From the cell containing the given text, extract its center point as (X, Y) coordinate. 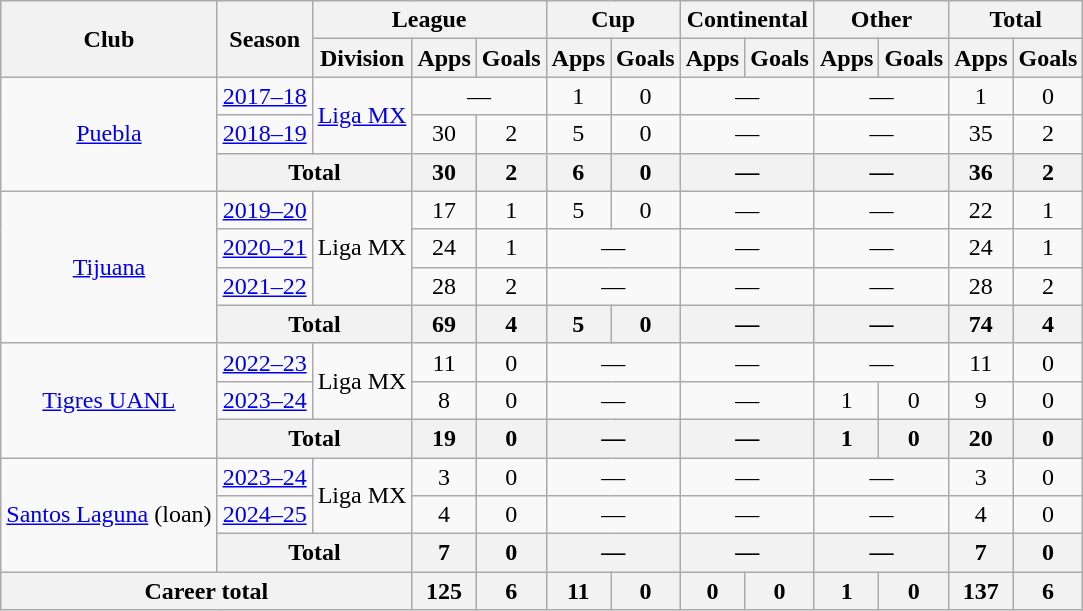
Season (264, 39)
2022–23 (264, 362)
9 (981, 400)
Tijuana (109, 267)
2019–20 (264, 210)
20 (981, 438)
2024–25 (264, 515)
2021–22 (264, 286)
35 (981, 134)
Santos Laguna (loan) (109, 515)
Other (881, 20)
19 (444, 438)
Club (109, 39)
69 (444, 324)
2017–18 (264, 96)
Career total (206, 591)
Continental (747, 20)
17 (444, 210)
2018–19 (264, 134)
74 (981, 324)
Cup (613, 20)
8 (444, 400)
2020–21 (264, 248)
22 (981, 210)
137 (981, 591)
League (429, 20)
36 (981, 172)
Tigres UANL (109, 400)
125 (444, 591)
Division (362, 58)
Puebla (109, 134)
